Pinpoint the cell where the given text exists, returning its [x, y] midpoint coordinate. 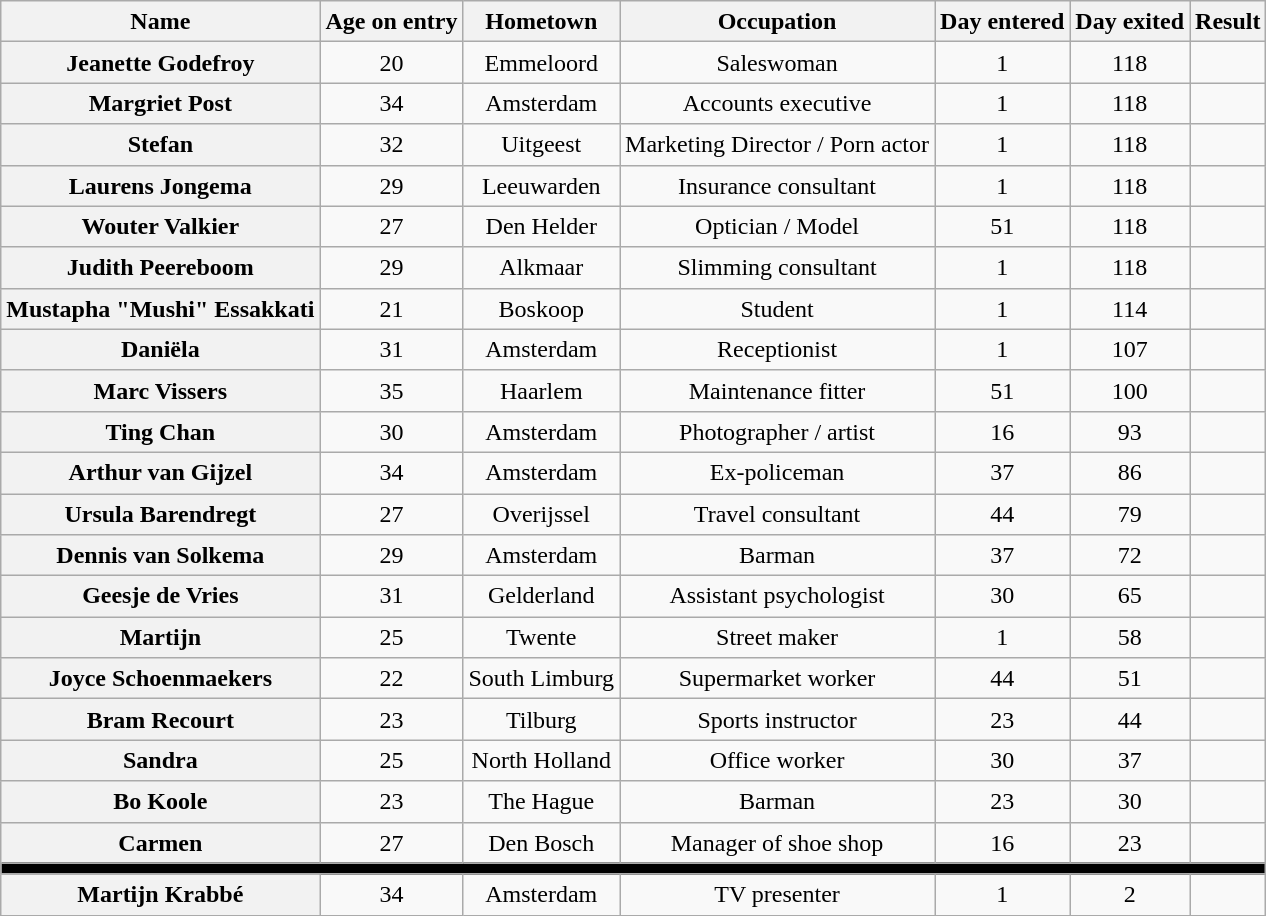
Den Bosch [542, 842]
Photographer / artist [778, 432]
Gelderland [542, 596]
Alkmaar [542, 268]
107 [1130, 350]
Student [778, 308]
Office worker [778, 760]
Judith Peereboom [160, 268]
Martijn [160, 638]
Arthur van Gijzel [160, 472]
114 [1130, 308]
Manager of shoe shop [778, 842]
Mustapha "Mushi" Essakkati [160, 308]
Name [160, 22]
Jeanette Godefroy [160, 62]
Leeuwarden [542, 186]
65 [1130, 596]
Haarlem [542, 390]
Sports instructor [778, 720]
22 [392, 678]
Tilburg [542, 720]
Marketing Director / Porn actor [778, 144]
Insurance consultant [778, 186]
2 [1130, 894]
20 [392, 62]
Receptionist [778, 350]
86 [1130, 472]
Ursula Barendregt [160, 514]
Optician / Model [778, 226]
Supermarket worker [778, 678]
93 [1130, 432]
Bo Koole [160, 802]
North Holland [542, 760]
Maintenance fitter [778, 390]
Occupation [778, 22]
Martijn Krabbé [160, 894]
Carmen [160, 842]
Day entered [1002, 22]
Accounts executive [778, 104]
Hometown [542, 22]
Result [1228, 22]
Sandra [160, 760]
Dennis van Solkema [160, 556]
100 [1130, 390]
58 [1130, 638]
Stefan [160, 144]
Slimming consultant [778, 268]
Margriet Post [160, 104]
Boskoop [542, 308]
72 [1130, 556]
21 [392, 308]
Overijssel [542, 514]
South Limburg [542, 678]
Ting Chan [160, 432]
Assistant psychologist [778, 596]
Ex-policeman [778, 472]
Den Helder [542, 226]
Laurens Jongema [160, 186]
Emmeloord [542, 62]
Day exited [1130, 22]
Uitgeest [542, 144]
79 [1130, 514]
Age on entry [392, 22]
Street maker [778, 638]
Joyce Schoenmaekers [160, 678]
Saleswoman [778, 62]
Marc Vissers [160, 390]
Travel consultant [778, 514]
Geesje de Vries [160, 596]
35 [392, 390]
The Hague [542, 802]
Bram Recourt [160, 720]
Daniëla [160, 350]
TV presenter [778, 894]
Twente [542, 638]
32 [392, 144]
Wouter Valkier [160, 226]
